From the cell containing the given text, extract its center point as [X, Y] coordinate. 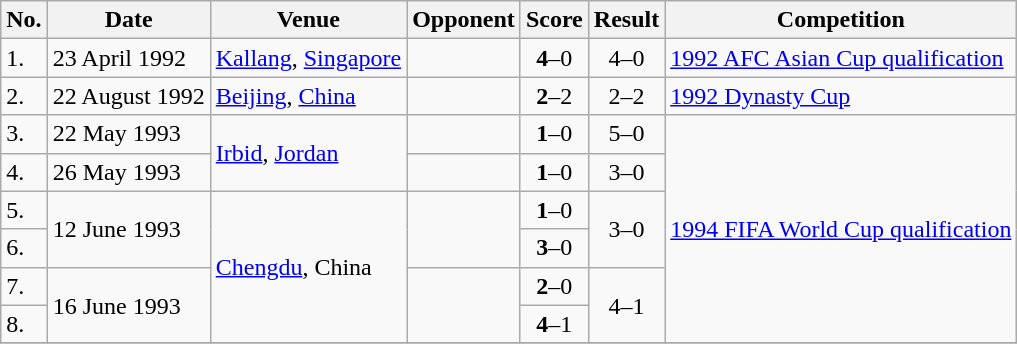
22 May 1993 [128, 134]
16 June 1993 [128, 305]
23 April 1992 [128, 58]
8. [24, 324]
5–0 [626, 134]
1992 AFC Asian Cup qualification [841, 58]
3. [24, 134]
Opponent [464, 20]
5. [24, 210]
Venue [308, 20]
Chengdu, China [308, 267]
No. [24, 20]
Beijing, China [308, 96]
2. [24, 96]
2–0 [554, 286]
Irbid, Jordan [308, 153]
1. [24, 58]
26 May 1993 [128, 172]
Competition [841, 20]
7. [24, 286]
Result [626, 20]
6. [24, 248]
Score [554, 20]
4. [24, 172]
1994 FIFA World Cup qualification [841, 229]
12 June 1993 [128, 229]
Date [128, 20]
1992 Dynasty Cup [841, 96]
Kallang, Singapore [308, 58]
22 August 1992 [128, 96]
